Identify which cell holds the provided text, then report its [X, Y] central coordinate. 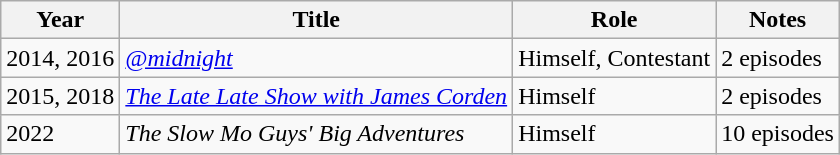
2015, 2018 [60, 96]
Year [60, 20]
Title [316, 20]
2014, 2016 [60, 58]
10 episodes [778, 134]
2022 [60, 134]
@midnight [316, 58]
Notes [778, 20]
Role [614, 20]
Himself, Contestant [614, 58]
The Slow Mo Guys' Big Adventures [316, 134]
The Late Late Show with James Corden [316, 96]
